Find where the given text appears and provide that cell's center as [x, y] coordinate. 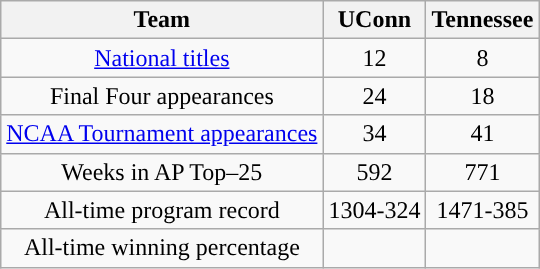
12 [374, 58]
1471-385 [482, 210]
All-time winning percentage [162, 248]
UConn [374, 20]
Weeks in AP Top–25 [162, 172]
24 [374, 96]
41 [482, 134]
National titles [162, 58]
592 [374, 172]
18 [482, 96]
8 [482, 58]
Tennessee [482, 20]
34 [374, 134]
1304-324 [374, 210]
NCAA Tournament appearances [162, 134]
All-time program record [162, 210]
Final Four appearances [162, 96]
Team [162, 20]
771 [482, 172]
